Return the [x, y] coordinate for the center point of the cell that contains the specified text.  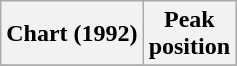
Chart (1992) [72, 34]
Peakposition [189, 34]
